Return (X, Y) of the center of cell containing provided text 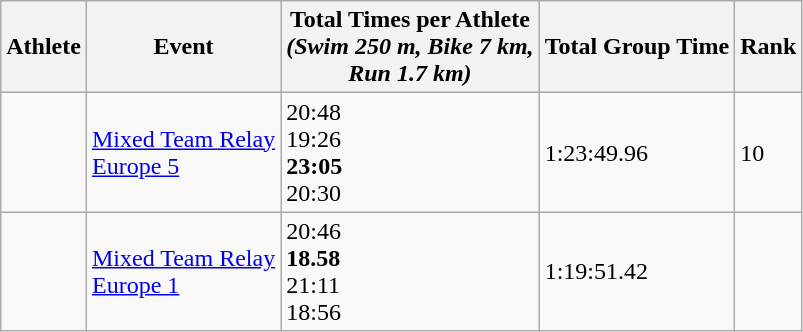
Rank (768, 47)
20:4618.5821:1118:56 (410, 272)
Total Times per Athlete (Swim 250 m, Bike 7 km, Run 1.7 km) (410, 47)
Event (183, 47)
Total Group Time (637, 47)
Athlete (44, 47)
20:4819:2623:0520:30 (410, 152)
10 (768, 152)
Mixed Team Relay Europe 1 (183, 272)
1:23:49.96 (637, 152)
Mixed Team Relay Europe 5 (183, 152)
1:19:51.42 (637, 272)
